For the text-containing cell, return its midpoint in [X, Y] coordinate format. 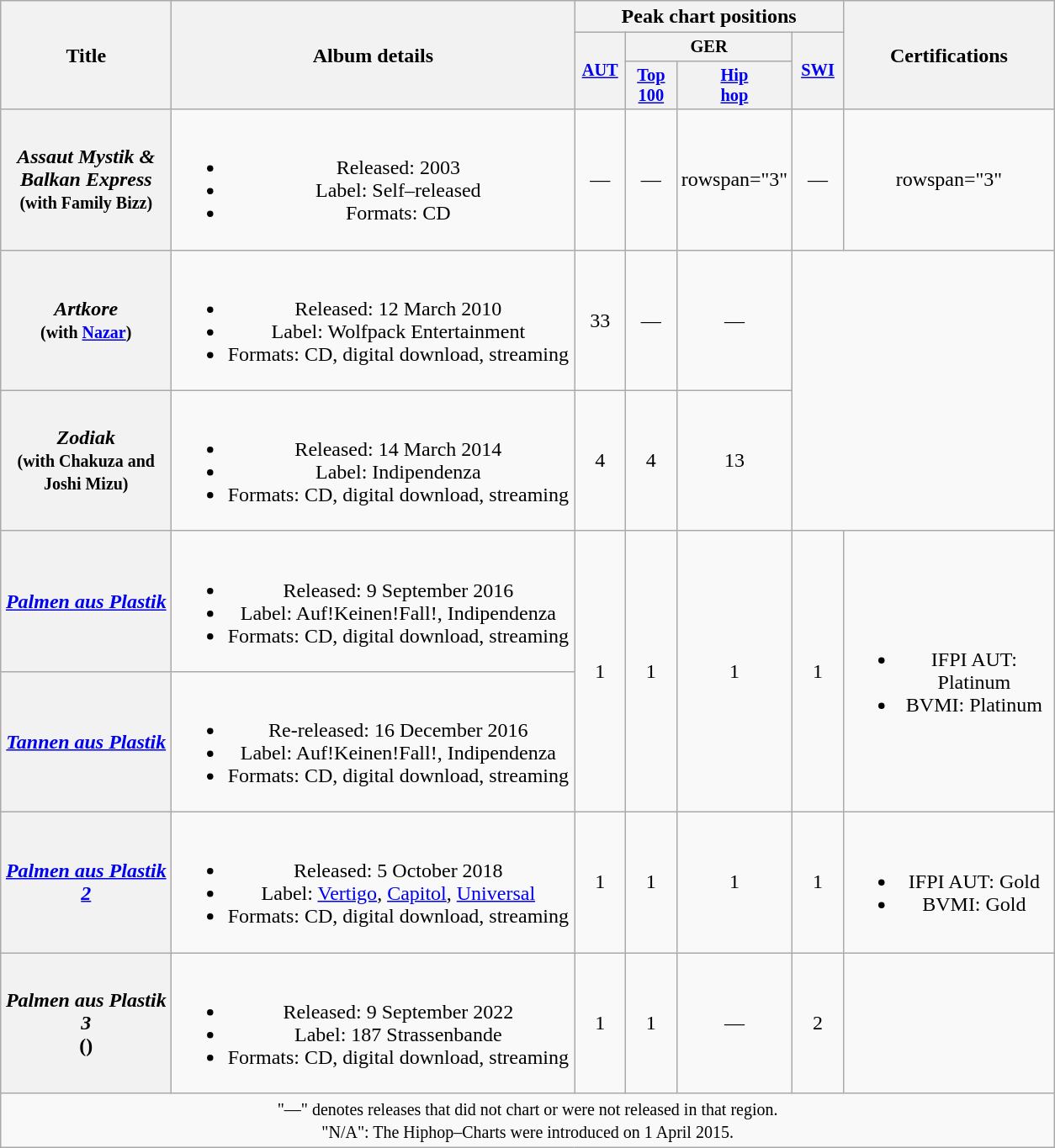
Released: 9 September 2016Label: Auf!Keinen!Fall!, IndipendenzaFormats: CD, digital download, streaming [374, 600]
Released: 9 September 2022Label: 187 StrassenbandeFormats: CD, digital download, streaming [374, 1023]
Artkore(with Nazar) [86, 320]
IFPI AUT: GoldBVMI: Gold [949, 881]
13 [734, 461]
Released: 5 October 2018Label: Vertigo, Capitol, UniversalFormats: CD, digital download, streaming [374, 881]
Album details [374, 56]
Tannen aus Plastik [86, 742]
2 [818, 1023]
SWI [818, 71]
"—" denotes releases that did not chart or were not released in that region."N/A": The Hiphop–Charts were introduced on 1 April 2015. [528, 1120]
Palmen aus Plastik 3() [86, 1023]
Peak chart positions [708, 17]
AUT [601, 71]
Re-released: 16 December 2016Label: Auf!Keinen!Fall!, IndipendenzaFormats: CD, digital download, streaming [374, 742]
33 [601, 320]
Hiphop [734, 85]
Title [86, 56]
Assaut Mystik & Balkan Express(with Family Bizz) [86, 180]
Top100 [651, 85]
Released: 2003Label: Self–releasedFormats: CD [374, 180]
Released: 12 March 2010Label: Wolfpack EntertainmentFormats: CD, digital download, streaming [374, 320]
IFPI AUT: PlatinumBVMI: Platinum [949, 671]
Palmen aus Plastik 2 [86, 881]
Released: 14 March 2014Label: IndipendenzaFormats: CD, digital download, streaming [374, 461]
Zodiak(with Chakuza and Joshi Mizu) [86, 461]
Palmen aus Plastik [86, 600]
Certifications [949, 56]
GER [709, 47]
